Capture the cell that displays the provided text and extract its [x, y] central coordinate. 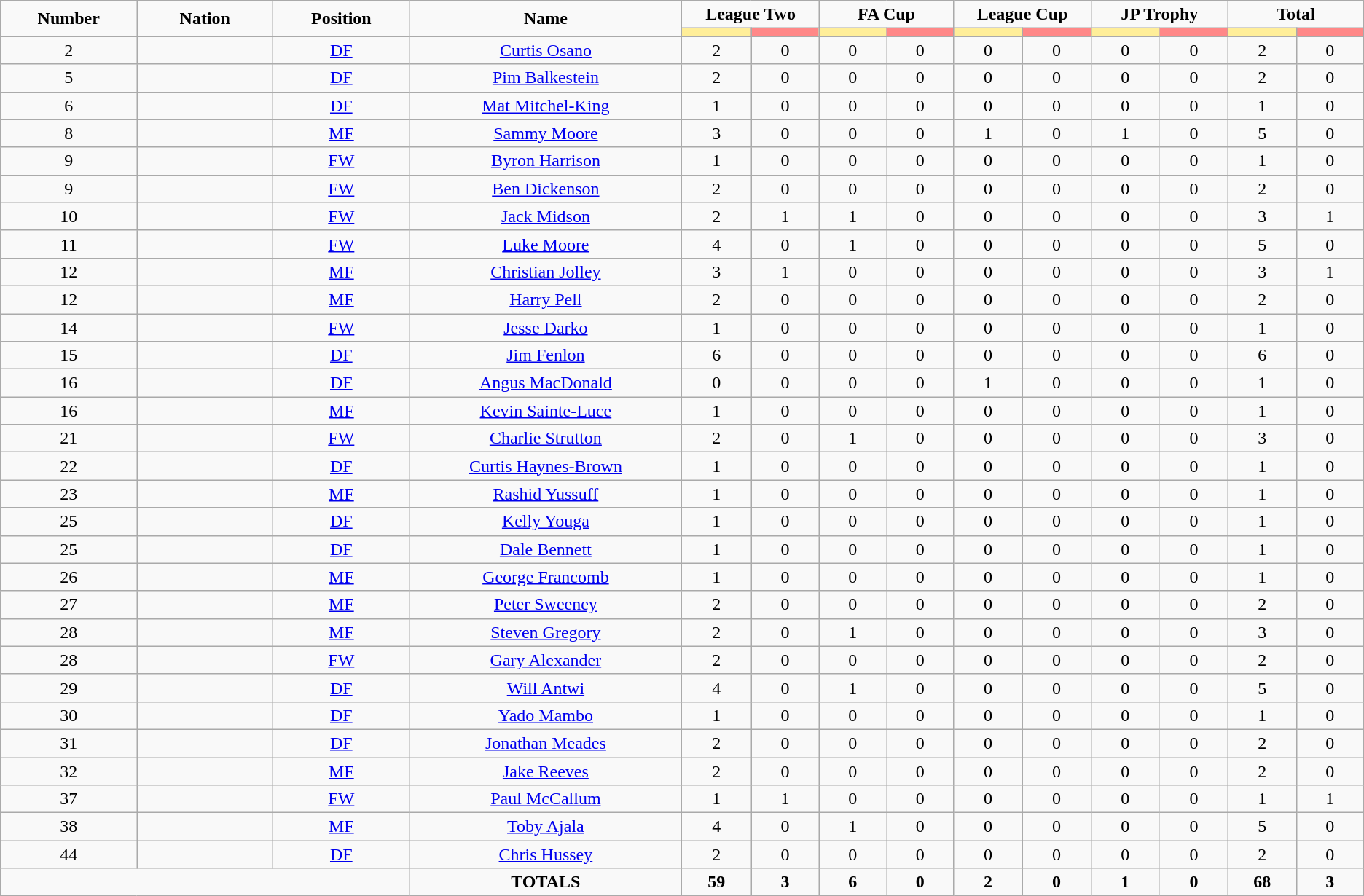
Jonathan Meades [546, 743]
Jesse Darko [546, 327]
22 [68, 466]
Nation [205, 19]
32 [68, 771]
Position [341, 19]
8 [68, 133]
Kelly Youga [546, 522]
10 [68, 216]
Harry Pell [546, 299]
30 [68, 715]
League Cup [1022, 15]
44 [68, 854]
Jake Reeves [546, 771]
Total [1296, 15]
Gary Alexander [546, 660]
JP Trophy [1159, 15]
38 [68, 827]
Pim Balkestein [546, 78]
31 [68, 743]
Kevin Sainte-Luce [546, 411]
29 [68, 688]
League Two [750, 15]
Number [68, 19]
FA Cup [886, 15]
Christian Jolley [546, 272]
27 [68, 605]
Yado Mambo [546, 715]
Charlie Strutton [546, 439]
Chris Hussey [546, 854]
Paul McCallum [546, 799]
Jim Fenlon [546, 355]
Dale Bennett [546, 549]
23 [68, 494]
Curtis Haynes-Brown [546, 466]
Toby Ajala [546, 827]
Will Antwi [546, 688]
21 [68, 439]
68 [1262, 882]
Sammy Moore [546, 133]
Name [546, 19]
Mat Mitchel-King [546, 106]
15 [68, 355]
59 [717, 882]
Jack Midson [546, 216]
Curtis Osano [546, 50]
Rashid Yussuff [546, 494]
37 [68, 799]
Peter Sweeney [546, 605]
Ben Dickenson [546, 189]
14 [68, 327]
11 [68, 244]
Angus MacDonald [546, 383]
26 [68, 577]
Byron Harrison [546, 161]
George Francomb [546, 577]
Steven Gregory [546, 632]
TOTALS [546, 882]
Luke Moore [546, 244]
